Provide the [X, Y] coordinate of the cell's center where the given text is located.  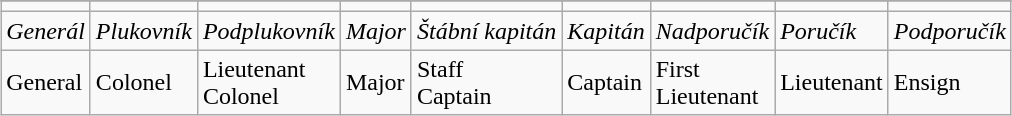
Nadporučík [712, 31]
Podplukovník [268, 31]
Kapitán [606, 31]
StaffCaptain [486, 82]
Štábní kapitán [486, 31]
General [46, 82]
LieutenantColonel [268, 82]
Podporučík [950, 31]
Ensign [950, 82]
Captain [606, 82]
Colonel [144, 82]
FirstLieutenant [712, 82]
Plukovník [144, 31]
Generál [46, 31]
Lieutenant [832, 82]
Poručík [832, 31]
